Determine the (x, y) coordinate at the center of the cell enclosing the given text.  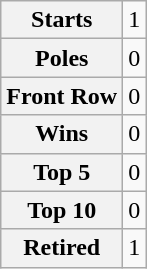
Retired (62, 248)
Front Row (62, 96)
Top 10 (62, 210)
Top 5 (62, 172)
Wins (62, 134)
Poles (62, 58)
Starts (62, 20)
